Determine the [X, Y] coordinate at the center of the cell enclosing the given text.  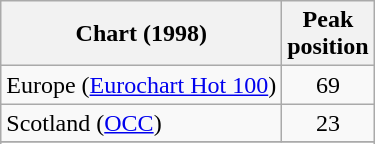
Scotland (OCC) [142, 123]
69 [328, 85]
23 [328, 123]
Europe (Eurochart Hot 100) [142, 85]
Chart (1998) [142, 34]
Peakposition [328, 34]
